Locate the cell with the specified text and output its (x, y) center coordinate. 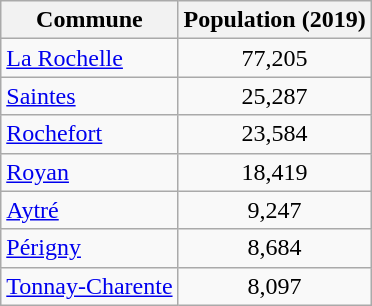
23,584 (274, 134)
La Rochelle (90, 58)
Population (2019) (274, 20)
Périgny (90, 248)
Aytré (90, 210)
77,205 (274, 58)
8,097 (274, 286)
Royan (90, 172)
Tonnay-Charente (90, 286)
Saintes (90, 96)
8,684 (274, 248)
18,419 (274, 172)
25,287 (274, 96)
9,247 (274, 210)
Rochefort (90, 134)
Commune (90, 20)
